Provide the (x, y) coordinate of the cell's center where the given text is located.  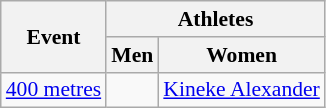
Kineke Alexander (242, 90)
400 metres (54, 90)
Women (242, 55)
Athletes (216, 19)
Men (132, 55)
Event (54, 36)
